Return the (X, Y) coordinate for the center point of the cell that contains the specified text.  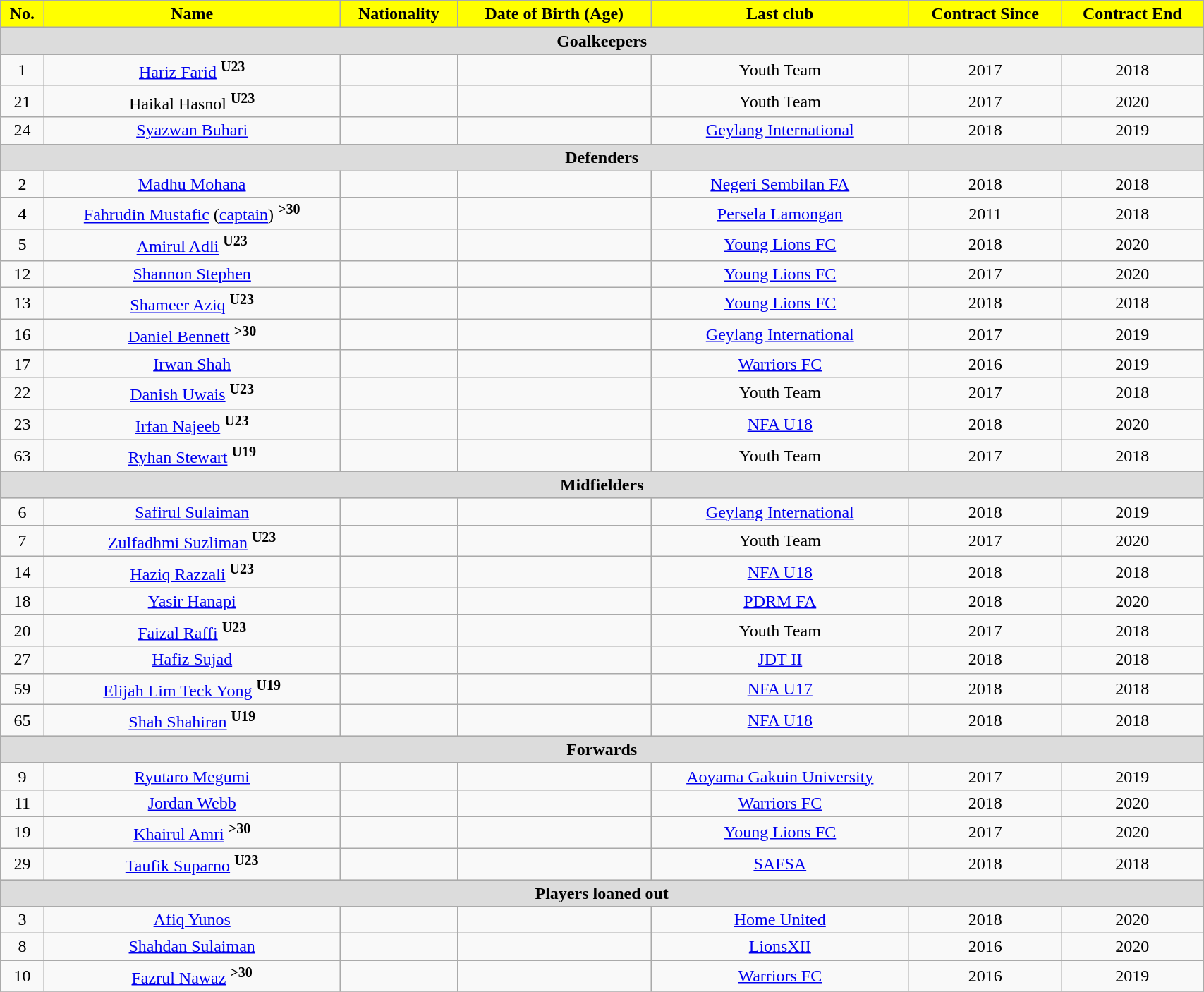
8 (23, 947)
7 (23, 540)
18 (23, 601)
Hafiz Sujad (192, 660)
Irfan Najeeb U23 (192, 425)
Home United (780, 920)
4 (23, 213)
Fazrul Nawaz >30 (192, 976)
Taufik Suparno U23 (192, 864)
2 (23, 184)
Faizal Raffi U23 (192, 631)
NFA U17 (780, 689)
27 (23, 660)
Negeri Sembilan FA (780, 184)
Midfielders (602, 485)
29 (23, 864)
22 (23, 394)
PDRM FA (780, 601)
20 (23, 631)
Daniel Bennett >30 (192, 334)
5 (23, 246)
Ryhan Stewart U19 (192, 456)
No. (23, 14)
Afiq Yunos (192, 920)
11 (23, 803)
Madhu Mohana (192, 184)
LionsXII (780, 947)
Nationality (399, 14)
Haikal Hasnol U23 (192, 102)
Danish Uwais U23 (192, 394)
Syazwan Buhari (192, 131)
Shah Shahiran U19 (192, 721)
3 (23, 920)
Khairul Amri >30 (192, 833)
Jordan Webb (192, 803)
6 (23, 512)
14 (23, 573)
Elijah Lim Teck Yong U19 (192, 689)
Fahrudin Mustafic (captain) >30 (192, 213)
Shameer Aziq U23 (192, 303)
Aoyama Gakuin University (780, 776)
16 (23, 334)
23 (23, 425)
SAFSA (780, 864)
Goalkeepers (602, 41)
Name (192, 14)
59 (23, 689)
Irwan Shah (192, 363)
Contract Since (985, 14)
Hariz Farid U23 (192, 71)
Defenders (602, 157)
Zulfadhmi Suzliman U23 (192, 540)
Persela Lamongan (780, 213)
19 (23, 833)
1 (23, 71)
9 (23, 776)
21 (23, 102)
24 (23, 131)
Safirul Sulaiman (192, 512)
13 (23, 303)
Haziq Razzali U23 (192, 573)
65 (23, 721)
Last club (780, 14)
Shannon Stephen (192, 274)
Players loaned out (602, 893)
63 (23, 456)
Shahdan Sulaiman (192, 947)
JDT II (780, 660)
Contract End (1133, 14)
2011 (985, 213)
Amirul Adli U23 (192, 246)
Date of Birth (Age) (554, 14)
Yasir Hanapi (192, 601)
12 (23, 274)
Forwards (602, 749)
Ryutaro Megumi (192, 776)
17 (23, 363)
10 (23, 976)
